For the text-containing cell, return its midpoint in (X, Y) coordinate format. 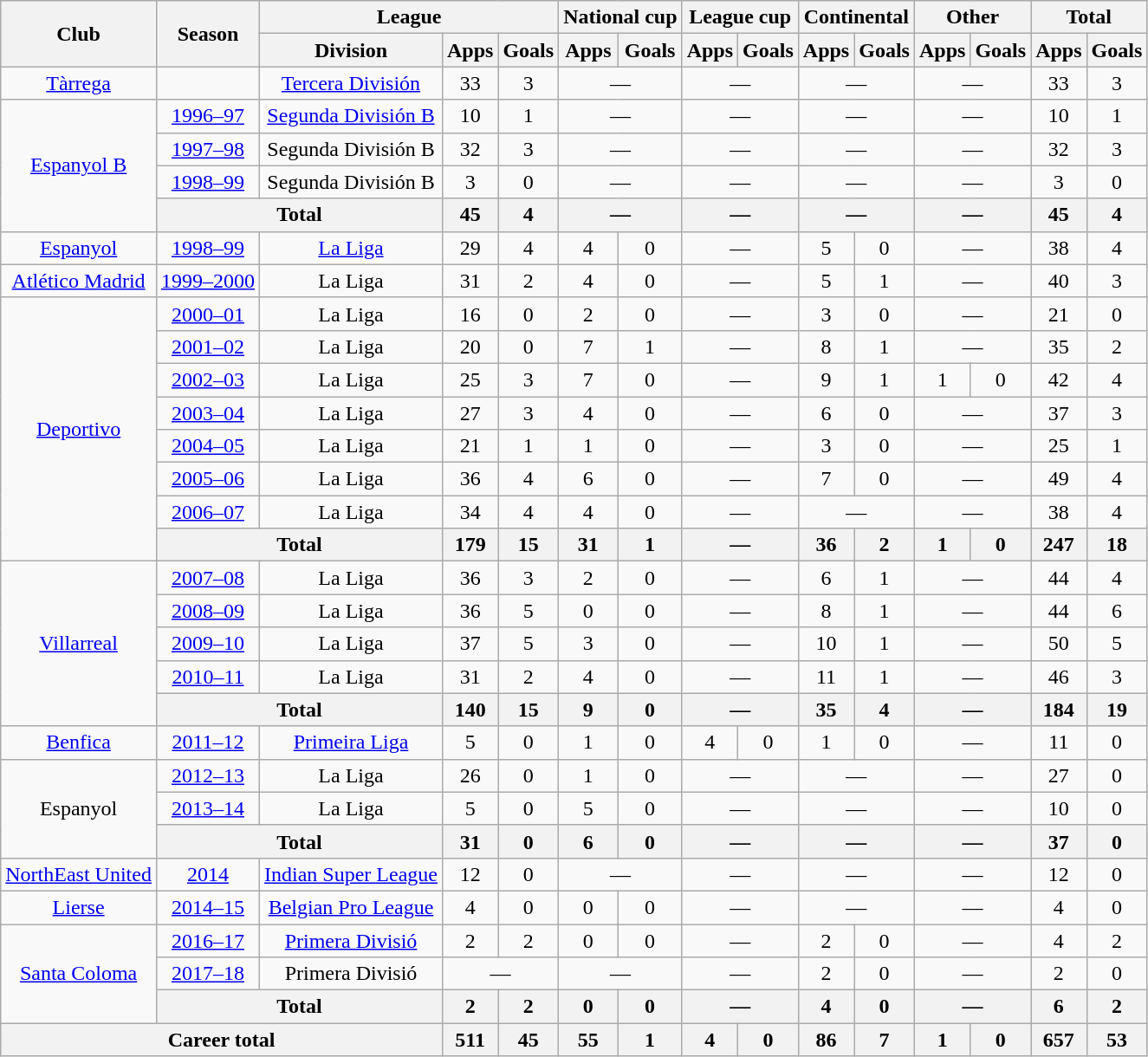
NorthEast United (79, 874)
Continental (856, 17)
Tàrrega (79, 83)
29 (470, 248)
Division (352, 50)
Benfica (79, 742)
2004–05 (208, 446)
League (409, 17)
40 (1059, 281)
Other (972, 17)
2005–06 (208, 479)
46 (1059, 677)
20 (470, 347)
Tercera División (352, 83)
55 (588, 1040)
2017–18 (208, 974)
Season (208, 34)
2010–11 (208, 677)
657 (1059, 1040)
2006–07 (208, 512)
2007–08 (208, 578)
140 (470, 710)
42 (1059, 379)
Atlético Madrid (79, 281)
2000–01 (208, 314)
1996–97 (208, 116)
179 (470, 545)
2014 (208, 874)
2014–15 (208, 907)
Lierse (79, 907)
2011–12 (208, 742)
2003–04 (208, 413)
Club (79, 34)
49 (1059, 479)
Villarreal (79, 644)
Espanyol B (79, 165)
2001–02 (208, 347)
247 (1059, 545)
Primeira Liga (352, 742)
2013–14 (208, 808)
2012–13 (208, 775)
2016–17 (208, 940)
Career total (222, 1040)
2002–03 (208, 379)
Santa Coloma (79, 973)
1997–98 (208, 149)
1999–2000 (208, 281)
League cup (740, 17)
19 (1117, 710)
Deportivo (79, 429)
Belgian Pro League (352, 907)
26 (470, 775)
16 (470, 314)
86 (826, 1040)
511 (470, 1040)
184 (1059, 710)
2009–10 (208, 644)
53 (1117, 1040)
2008–09 (208, 611)
50 (1059, 644)
34 (470, 512)
18 (1117, 545)
National cup (620, 17)
Indian Super League (352, 874)
